Determine the (X, Y) coordinate at the center of the cell enclosing the given text.  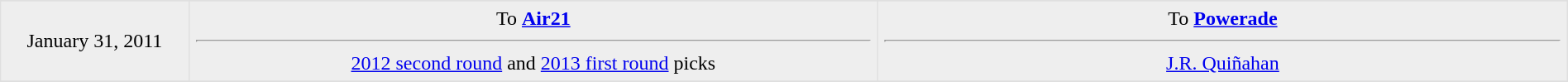
January 31, 2011 (94, 41)
To Air212012 second round and 2013 first round picks (533, 41)
To PoweradeJ.R. Quiñahan (1223, 41)
